Output the [x, y] coordinate of the center of the cell containing the given text.  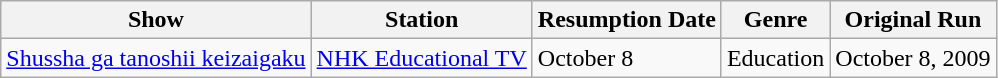
Show [156, 20]
October 8 [626, 58]
Station [422, 20]
NHK Educational TV [422, 58]
Shussha ga tanoshii keizaigaku [156, 58]
Education [775, 58]
October 8, 2009 [913, 58]
Resumption Date [626, 20]
Genre [775, 20]
Original Run [913, 20]
